Pinpoint the cell where the given text exists, returning its (X, Y) midpoint coordinate. 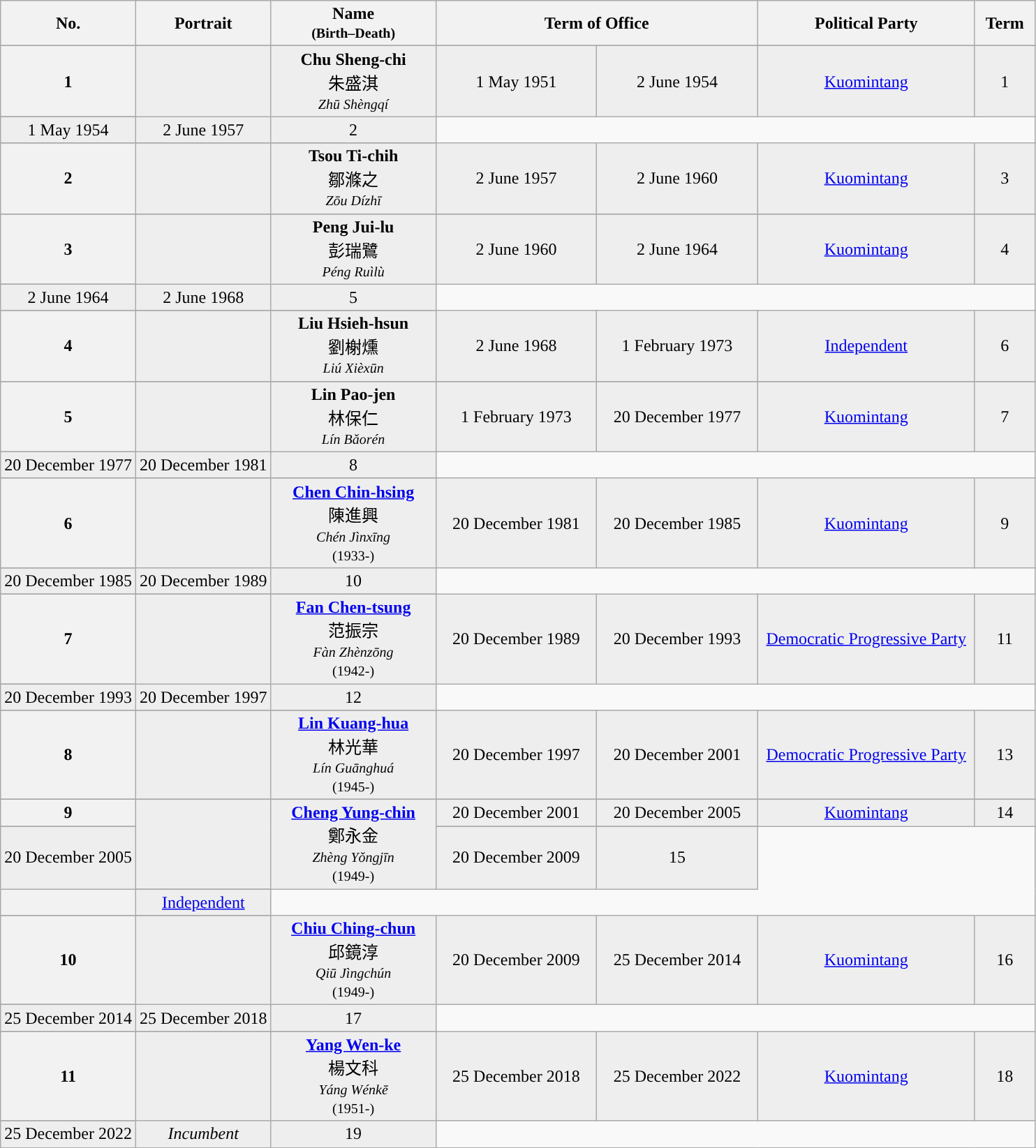
18 (1005, 1076)
Portrait (203, 24)
Liu Hsieh-hsun劉榭燻Liú Xièxūn (353, 346)
15 (677, 858)
Term (1005, 24)
Chen Chin-hsing陳進興Chén Jìnxīng (1933-) (353, 523)
Term of Office (596, 24)
Chiu Ching-chun邱鏡淳Qiū Jìngchún (1949-) (353, 960)
Cheng Yung-chin鄭永金Zhèng Yǒngjīn (1949-) (353, 844)
No. (68, 24)
14 (1005, 813)
Yang Wen-ke楊文科Yáng Wénkē (1951-) (353, 1076)
16 (1005, 960)
Lin Pao-jen林保仁Lín Bǎorén (353, 416)
1 May 1951 (517, 81)
13 (1005, 755)
Lin Kuang-hua林光華Lín Guānghuá (1945-) (353, 755)
19 (353, 1134)
12 (353, 697)
Tsou Ti-chih鄒滌之Zōu Dízhī (353, 179)
17 (353, 1018)
Fan Chen-tsung范振宗Fàn Zhènzōng (1942-) (353, 639)
Political Party (866, 24)
Chu Sheng-chi朱盛淇Zhū Shèngqí (353, 81)
Name(Birth–Death) (353, 24)
2 June 1954 (677, 81)
Peng Jui-lu彭瑞鷺Péng Ruìlù (353, 248)
Incumbent (203, 1134)
1 May 1954 (68, 130)
